Output the (X, Y) coordinate of the center of the cell containing the given text.  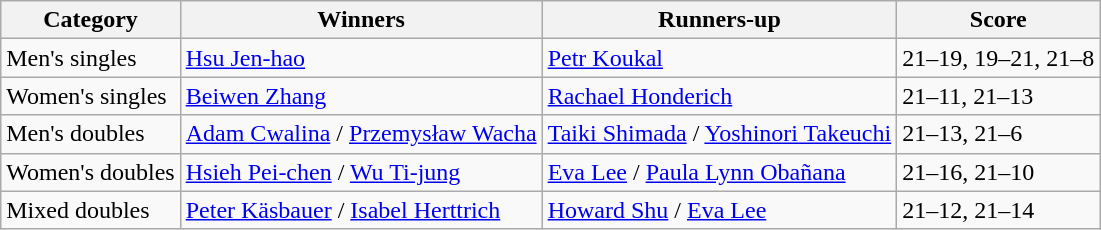
Howard Shu / Eva Lee (720, 210)
Eva Lee / Paula Lynn Obañana (720, 172)
21–13, 21–6 (998, 134)
Adam Cwalina / Przemysław Wacha (361, 134)
Men's doubles (90, 134)
Score (998, 20)
Hsieh Pei-chen / Wu Ti-jung (361, 172)
Women's doubles (90, 172)
Winners (361, 20)
Hsu Jen-hao (361, 58)
Peter Käsbauer / Isabel Herttrich (361, 210)
21–19, 19–21, 21–8 (998, 58)
Beiwen Zhang (361, 96)
Women's singles (90, 96)
21–11, 21–13 (998, 96)
Men's singles (90, 58)
Runners-up (720, 20)
Category (90, 20)
Petr Koukal (720, 58)
Taiki Shimada / Yoshinori Takeuchi (720, 134)
21–12, 21–14 (998, 210)
Mixed doubles (90, 210)
Rachael Honderich (720, 96)
21–16, 21–10 (998, 172)
